Pinpoint the cell where the given text exists, returning its [X, Y] midpoint coordinate. 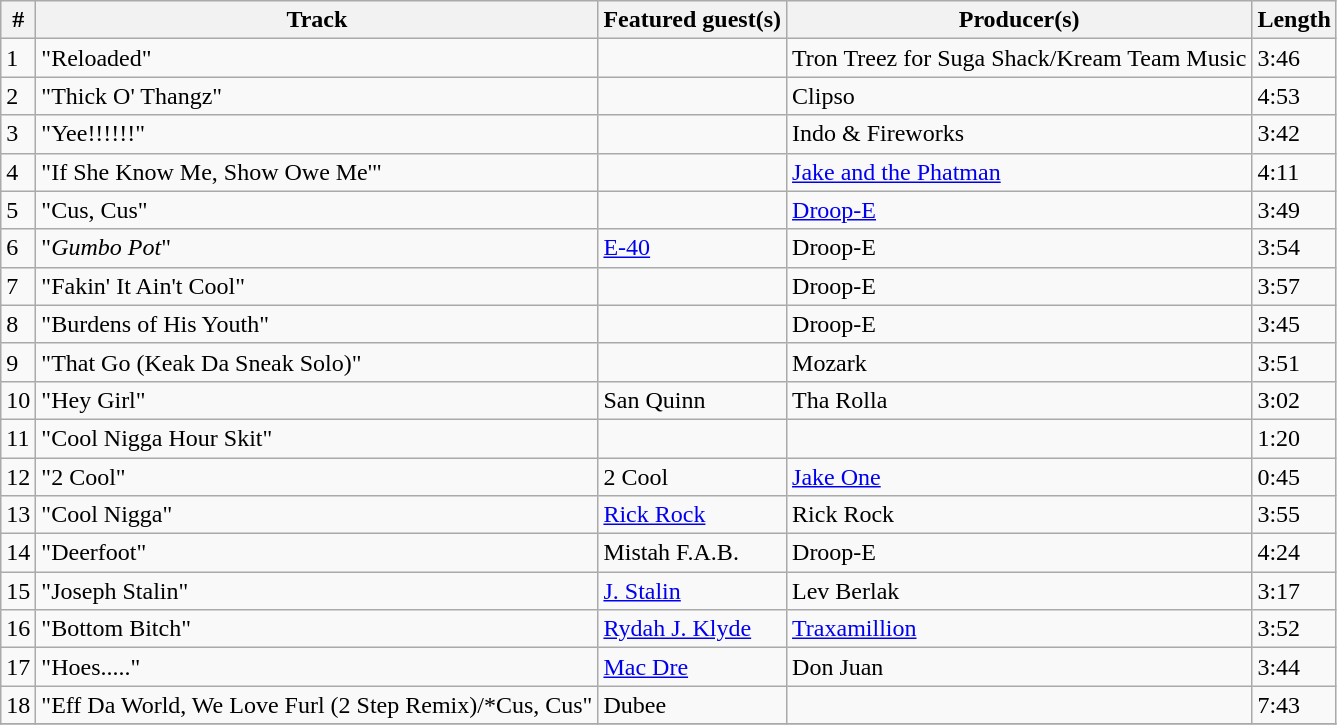
0:45 [1294, 477]
3:44 [1294, 667]
14 [18, 553]
Mozark [1020, 362]
Mistah F.A.B. [692, 553]
Traxamillion [1020, 629]
Featured guest(s) [692, 20]
Tron Treez for Suga Shack/Kream Team Music [1020, 58]
3:45 [1294, 324]
7:43 [1294, 705]
3:51 [1294, 362]
Mac Dre [692, 667]
3:54 [1294, 248]
3:17 [1294, 591]
"If She Know Me, Show Owe Me'" [317, 172]
"Cus, Cus" [317, 210]
1 [18, 58]
Tha Rolla [1020, 400]
"Cool Nigga" [317, 515]
Indo & Fireworks [1020, 134]
Producer(s) [1020, 20]
"Deerfoot" [317, 553]
3:52 [1294, 629]
"Yee!!!!!!" [317, 134]
"Bottom Bitch" [317, 629]
Jake One [1020, 477]
Jake and the Phatman [1020, 172]
Don Juan [1020, 667]
Clipso [1020, 96]
11 [18, 438]
2 [18, 96]
"Gumbo Pot" [317, 248]
Dubee [692, 705]
4 [18, 172]
"Eff Da World, We Love Furl (2 Step Remix)/*Cus, Cus" [317, 705]
3:46 [1294, 58]
Rydah J. Klyde [692, 629]
3:02 [1294, 400]
12 [18, 477]
6 [18, 248]
"Hey Girl" [317, 400]
10 [18, 400]
"Joseph Stalin" [317, 591]
"2 Cool" [317, 477]
1:20 [1294, 438]
4:24 [1294, 553]
18 [18, 705]
4:53 [1294, 96]
"Fakin' It Ain't Cool" [317, 286]
Length [1294, 20]
8 [18, 324]
16 [18, 629]
3:49 [1294, 210]
2 Cool [692, 477]
13 [18, 515]
9 [18, 362]
# [18, 20]
3 [18, 134]
"Burdens of His Youth" [317, 324]
E-40 [692, 248]
7 [18, 286]
Lev Berlak [1020, 591]
5 [18, 210]
"Cool Nigga Hour Skit" [317, 438]
San Quinn [692, 400]
J. Stalin [692, 591]
Track [317, 20]
"Reloaded" [317, 58]
"Hoes....." [317, 667]
4:11 [1294, 172]
"Thick O' Thangz" [317, 96]
3:55 [1294, 515]
"That Go (Keak Da Sneak Solo)" [317, 362]
3:57 [1294, 286]
17 [18, 667]
15 [18, 591]
3:42 [1294, 134]
